Pinpoint the cell where the given text exists, returning its (x, y) midpoint coordinate. 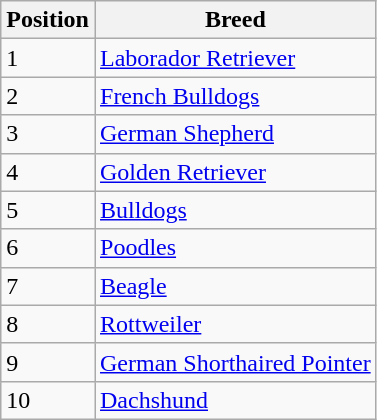
Laborador Retriever (235, 58)
4 (48, 172)
2 (48, 96)
6 (48, 248)
Golden Retriever (235, 172)
3 (48, 134)
Dachshund (235, 400)
Poodles (235, 248)
German Shorthaired Pointer (235, 362)
1 (48, 58)
5 (48, 210)
7 (48, 286)
Bulldogs (235, 210)
Position (48, 20)
9 (48, 362)
French Bulldogs (235, 96)
German Shepherd (235, 134)
Rottweiler (235, 324)
8 (48, 324)
10 (48, 400)
Breed (235, 20)
Beagle (235, 286)
